Output the [x, y] coordinate of the center of the cell containing the given text.  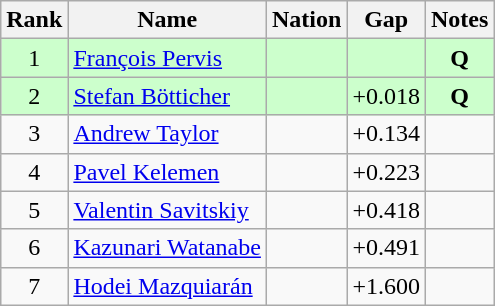
+1.600 [386, 286]
Nation [306, 20]
Name [168, 20]
+0.223 [386, 172]
4 [34, 172]
+0.491 [386, 248]
Kazunari Watanabe [168, 248]
Gap [386, 20]
3 [34, 134]
1 [34, 58]
Stefan Bötticher [168, 96]
+0.418 [386, 210]
Pavel Kelemen [168, 172]
+0.134 [386, 134]
Rank [34, 20]
7 [34, 286]
François Pervis [168, 58]
Hodei Mazquiarán [168, 286]
Andrew Taylor [168, 134]
+0.018 [386, 96]
Notes [459, 20]
2 [34, 96]
5 [34, 210]
6 [34, 248]
Valentin Savitskiy [168, 210]
